For the text-containing cell, return its midpoint in (X, Y) coordinate format. 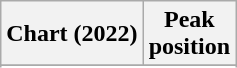
Chart (2022) (72, 34)
Peakposition (189, 34)
